Pinpoint the cell where the given text exists, returning its [X, Y] midpoint coordinate. 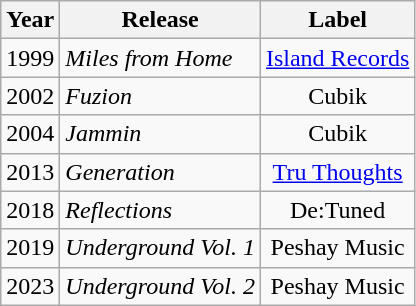
Underground Vol. 1 [160, 248]
1999 [30, 58]
Jammin [160, 134]
2013 [30, 172]
Underground Vol. 2 [160, 286]
Year [30, 20]
2019 [30, 248]
Island Records [337, 58]
Reflections [160, 210]
Miles from Home [160, 58]
Fuzion [160, 96]
Label [337, 20]
Generation [160, 172]
Release [160, 20]
2018 [30, 210]
Tru Thoughts [337, 172]
2002 [30, 96]
De:Tuned [337, 210]
2023 [30, 286]
2004 [30, 134]
